Search for the cell housing the specified text and yield its [x, y] center coordinate. 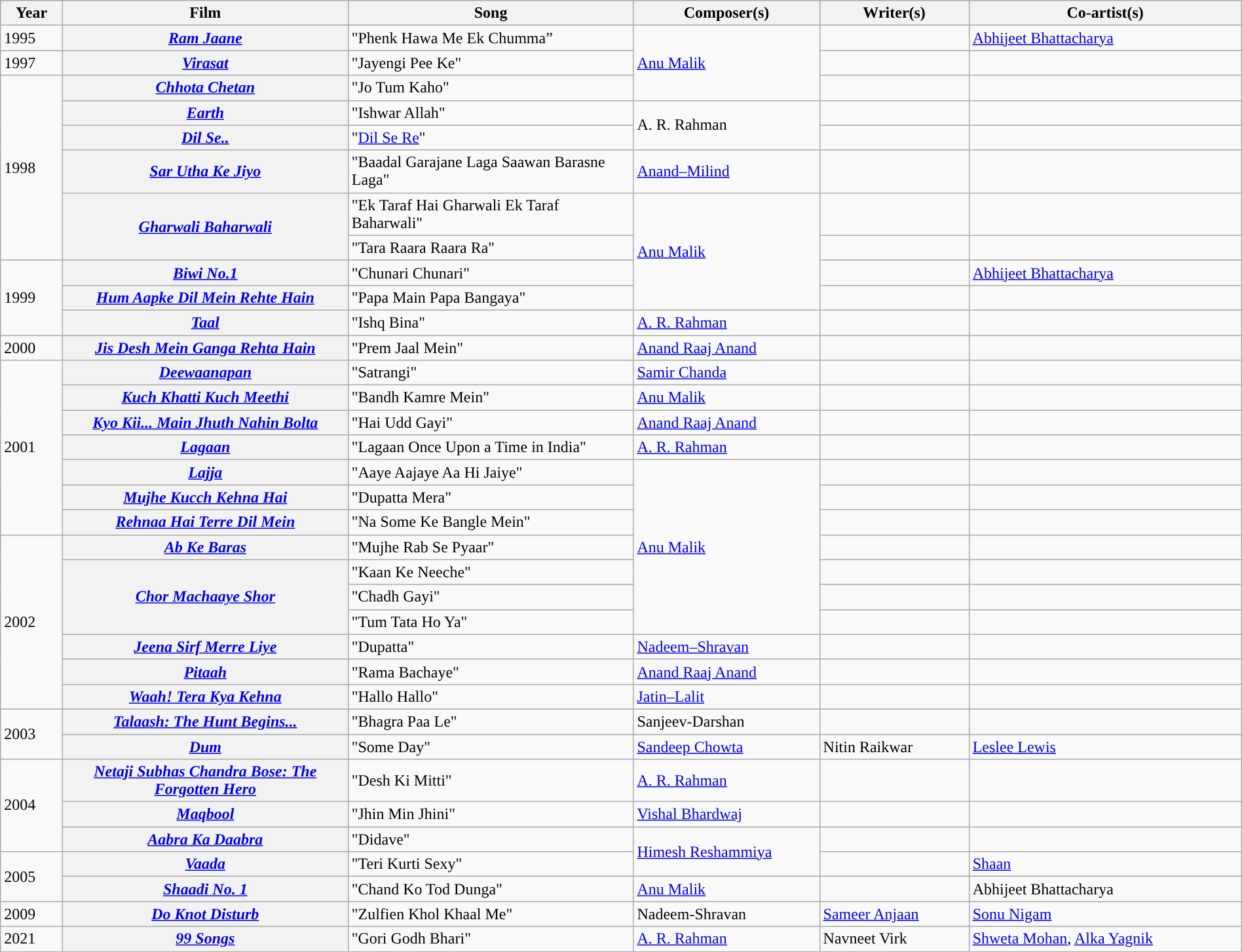
"Zulfien Khol Khaal Me" [491, 914]
1999 [31, 297]
"Prem Jaal Mein" [491, 348]
Leslee Lewis [1105, 746]
"Tara Raara Raara Ra" [491, 248]
"Papa Main Papa Bangaya" [491, 297]
Sanjeev-Darshan [726, 721]
"Dil Se Re" [491, 138]
"Chadh Gayi" [491, 597]
Deewaanapan [205, 373]
"Desh Ki Mitti" [491, 781]
"Phenk Hawa Me Ek Chumma” [491, 38]
Jeena Sirf Merre Liye [205, 647]
Biwi No.1 [205, 273]
"Ishwar Allah" [491, 113]
99 Songs [205, 939]
1995 [31, 38]
"Ek Taraf Hai Gharwali Ek Taraf Baharwali" [491, 214]
"Gori Godh Bhari" [491, 939]
"Jo Tum Kaho" [491, 88]
Dum [205, 746]
Ab Ke Baras [205, 547]
Shweta Mohan, Alka Yagnik [1105, 939]
2001 [31, 447]
"Hai Udd Gayi" [491, 423]
Jis Desh Mein Ganga Rehta Hain [205, 348]
"Chunari Chunari" [491, 273]
Hum Aapke Dil Mein Rehte Hain [205, 297]
Nadeem-Shravan [726, 914]
Rehnaa Hai Terre Dil Mein [205, 522]
2002 [31, 622]
"Jhin Min Jhini" [491, 814]
"Jayengi Pee Ke" [491, 63]
Himesh Reshammiya [726, 852]
Netaji Subhas Chandra Bose: The Forgotten Hero [205, 781]
"Dupatta" [491, 647]
Writer(s) [894, 13]
Composer(s) [726, 13]
"Tum Tata Ho Ya" [491, 622]
"Kaan Ke Neeche" [491, 572]
"Teri Kurti Sexy" [491, 864]
Chhota Chetan [205, 88]
Sandeep Chowta [726, 746]
Anand–Milind [726, 172]
Earth [205, 113]
Sameer Anjaan [894, 914]
Gharwali Baharwali [205, 227]
2004 [31, 806]
1997 [31, 63]
Co-artist(s) [1105, 13]
Shaadi No. 1 [205, 889]
Nitin Raikwar [894, 746]
"Na Some Ke Bangle Mein" [491, 522]
Shaan [1105, 864]
"Bhagra Paa Le" [491, 721]
"Baadal Garajane Laga Saawan Barasne Laga" [491, 172]
"Ishq Bina" [491, 322]
Kuch Khatti Kuch Meethi [205, 398]
Film [205, 13]
Chor Machaaye Shor [205, 597]
Nadeem–Shravan [726, 647]
Ram Jaane [205, 38]
Jatin–Lalit [726, 696]
Virasat [205, 63]
Samir Chanda [726, 373]
Kyo Kii... Main Jhuth Nahin Bolta [205, 423]
Mujhe Kucch Kehna Hai [205, 497]
Lagaan [205, 447]
"Rama Bachaye" [491, 672]
Navneet Virk [894, 939]
Sar Utha Ke Jiyo [205, 172]
Maqbool [205, 814]
Taal [205, 322]
Do Knot Disturb [205, 914]
"Satrangi" [491, 373]
Vishal Bhardwaj [726, 814]
2003 [31, 734]
"Chand Ko Tod Dunga" [491, 889]
Vaada [205, 864]
"Dupatta Mera" [491, 497]
Dil Se.. [205, 138]
"Bandh Kamre Mein" [491, 398]
"Didave" [491, 839]
"Hallo Hallo" [491, 696]
Song [491, 13]
"Some Day" [491, 746]
2000 [31, 348]
"Aaye Aajaye Aa Hi Jaiye" [491, 472]
2005 [31, 877]
Waah! Tera Kya Kehna [205, 696]
"Mujhe Rab Se Pyaar" [491, 547]
2009 [31, 914]
"Lagaan Once Upon a Time in India" [491, 447]
Sonu Nigam [1105, 914]
Year [31, 13]
Lajja [205, 472]
Pitaah [205, 672]
2021 [31, 939]
Talaash: The Hunt Begins... [205, 721]
Aabra Ka Daabra [205, 839]
1998 [31, 168]
